Return the (X, Y) coordinate for the center point of the cell that contains the specified text.  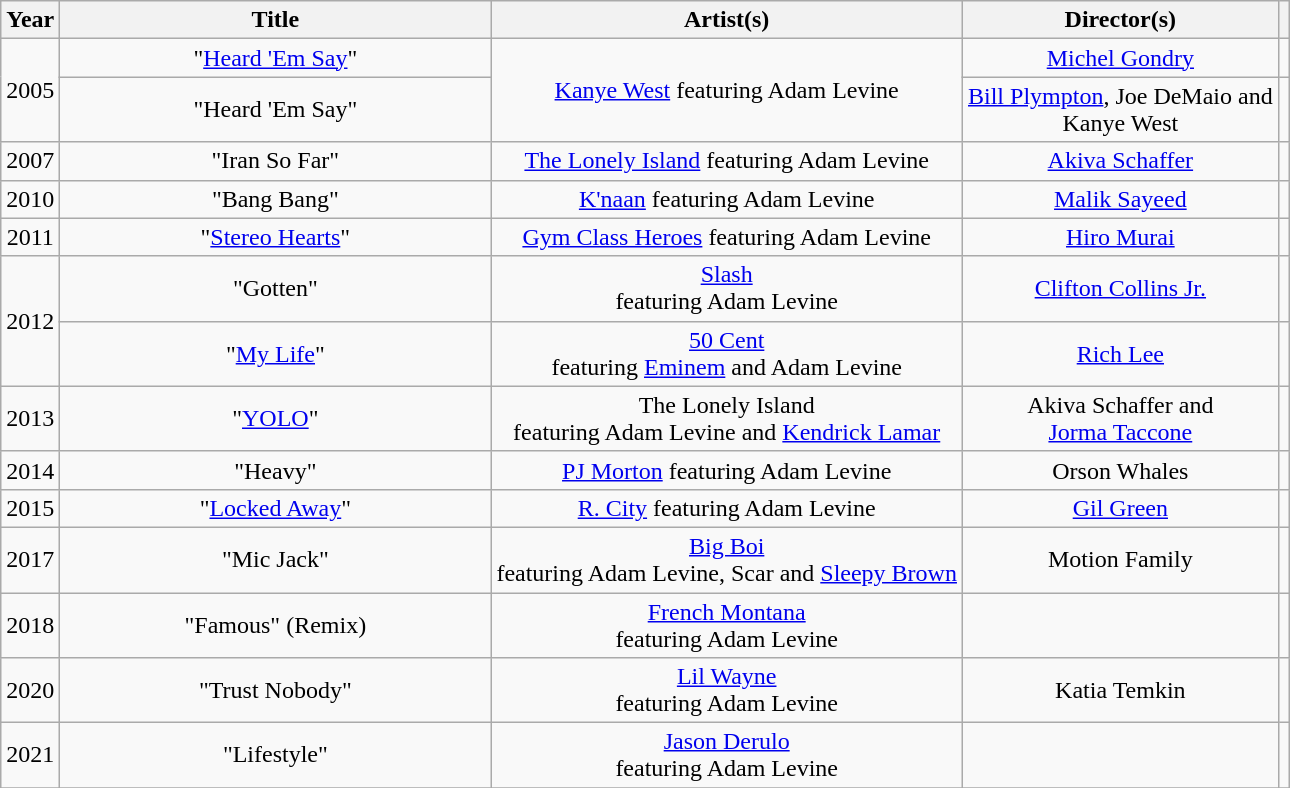
Gym Class Heroes featuring Adam Levine (727, 237)
"Heavy" (276, 470)
"Mic Jack" (276, 560)
Big Boi featuring Adam Levine, Scar and Sleepy Brown (727, 560)
2017 (30, 560)
"Locked Away" (276, 508)
2010 (30, 199)
2018 (30, 624)
Lil Wayne featuring Adam Levine (727, 690)
Artist(s) (727, 20)
Akiva Schaffer and Jorma Taccone (1120, 418)
Akiva Schaffer (1120, 161)
2012 (30, 321)
2013 (30, 418)
Michel Gondry (1120, 58)
Director(s) (1120, 20)
Orson Whales (1120, 470)
"Gotten" (276, 288)
"My Life" (276, 354)
"Stereo Hearts" (276, 237)
2015 (30, 508)
"Iran So Far" (276, 161)
Katia Temkin (1120, 690)
2014 (30, 470)
Gil Green (1120, 508)
Bill Plympton, Joe DeMaio and Kanye West (1120, 110)
50 Cent featuring Eminem and Adam Levine (727, 354)
2021 (30, 756)
"Famous" (Remix) (276, 624)
Kanye West featuring Adam Levine (727, 90)
Slash featuring Adam Levine (727, 288)
The Lonely Island featuring Adam Levine and Kendrick Lamar (727, 418)
Title (276, 20)
2011 (30, 237)
R. City featuring Adam Levine (727, 508)
PJ Morton featuring Adam Levine (727, 470)
The Lonely Island featuring Adam Levine (727, 161)
"Bang Bang" (276, 199)
Motion Family (1120, 560)
K'naan featuring Adam Levine (727, 199)
Rich Lee (1120, 354)
Jason Derulo featuring Adam Levine (727, 756)
Malik Sayeed (1120, 199)
French Montana featuring Adam Levine (727, 624)
2005 (30, 90)
2007 (30, 161)
"Trust Nobody" (276, 690)
Year (30, 20)
Clifton Collins Jr. (1120, 288)
2020 (30, 690)
"Lifestyle" (276, 756)
Hiro Murai (1120, 237)
"YOLO" (276, 418)
